Return [x, y] of the center of cell containing provided text 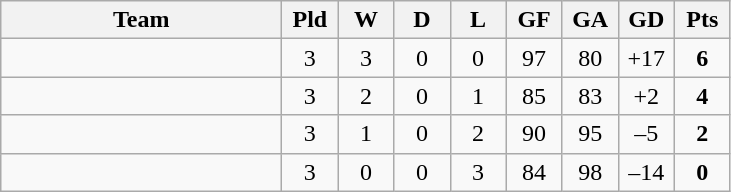
L [478, 20]
–5 [646, 134]
4 [702, 96]
83 [590, 96]
Team [142, 20]
97 [534, 58]
GF [534, 20]
98 [590, 172]
W [366, 20]
84 [534, 172]
85 [534, 96]
GA [590, 20]
D [422, 20]
95 [590, 134]
Pts [702, 20]
Pld [310, 20]
90 [534, 134]
+2 [646, 96]
6 [702, 58]
80 [590, 58]
–14 [646, 172]
GD [646, 20]
+17 [646, 58]
